Provide the [X, Y] coordinate of the cell's center where the given text is located.  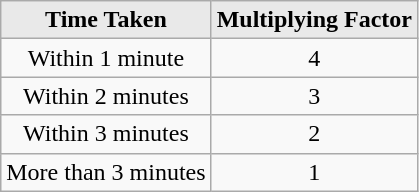
Time Taken [106, 20]
4 [314, 58]
1 [314, 172]
Within 2 minutes [106, 96]
Multiplying Factor [314, 20]
3 [314, 96]
More than 3 minutes [106, 172]
2 [314, 134]
Within 1 minute [106, 58]
Within 3 minutes [106, 134]
